Locate the cell with the specified text and output its (X, Y) center coordinate. 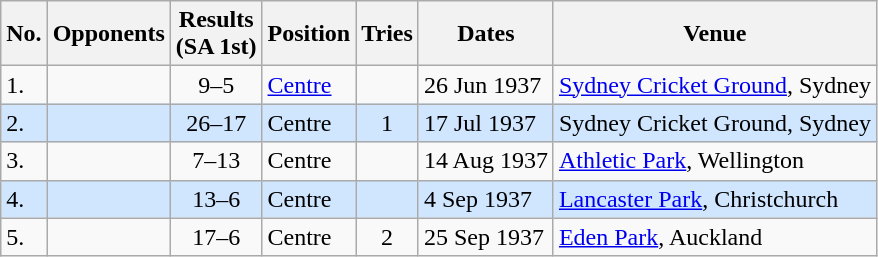
14 Aug 1937 (486, 161)
No. (24, 34)
13–6 (216, 199)
2 (388, 237)
Results(SA 1st) (216, 34)
Athletic Park, Wellington (714, 161)
17–6 (216, 237)
Dates (486, 34)
9–5 (216, 85)
26 Jun 1937 (486, 85)
25 Sep 1937 (486, 237)
17 Jul 1937 (486, 123)
3. (24, 161)
1 (388, 123)
Eden Park, Auckland (714, 237)
Tries (388, 34)
7–13 (216, 161)
Lancaster Park, Christchurch (714, 199)
5. (24, 237)
1. (24, 85)
4. (24, 199)
Position (309, 34)
Venue (714, 34)
Opponents (108, 34)
4 Sep 1937 (486, 199)
26–17 (216, 123)
2. (24, 123)
